Return [x, y] of the center of cell containing provided text 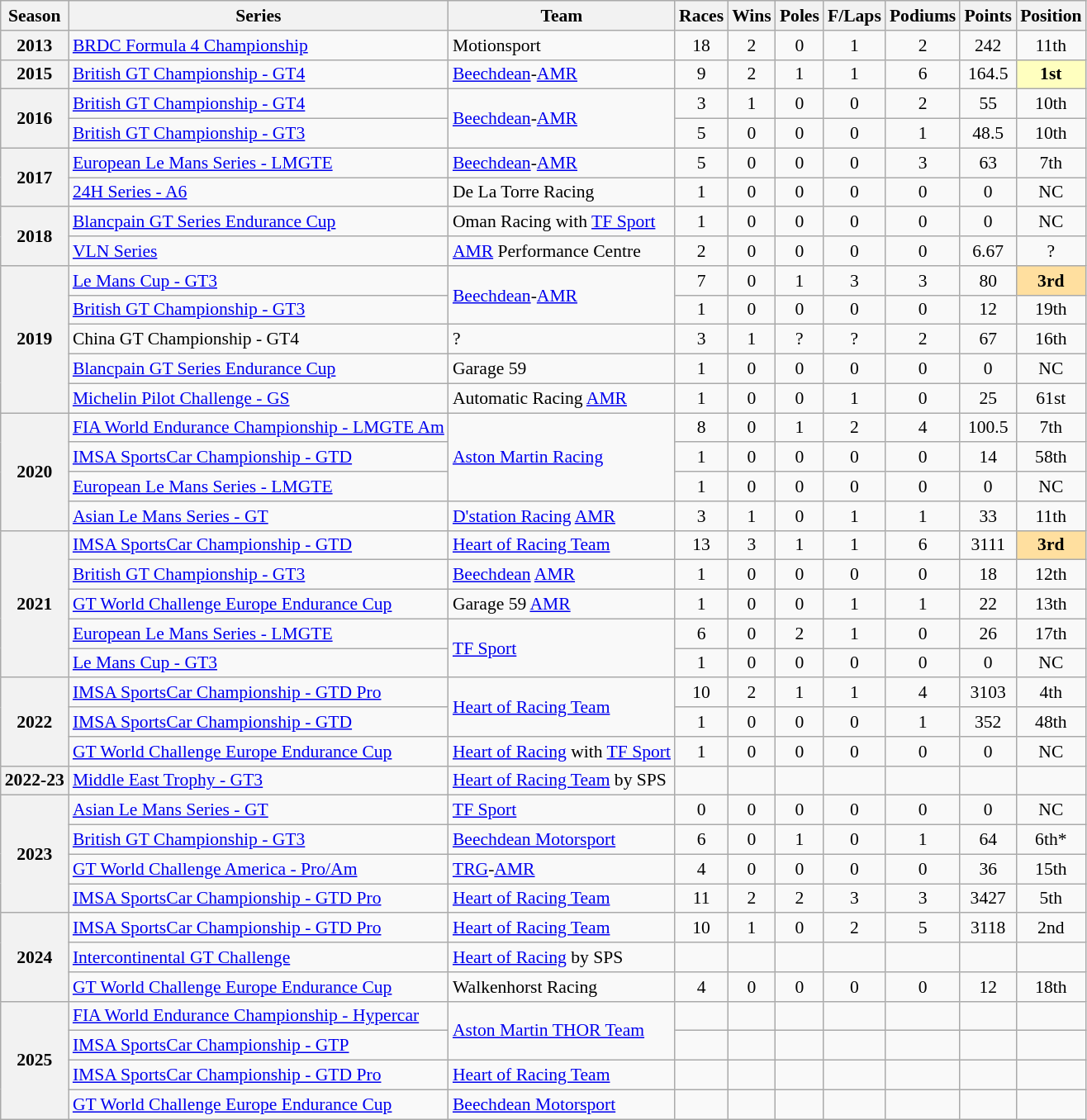
Races [701, 16]
9 [701, 74]
352 [988, 722]
17th [1051, 634]
80 [988, 281]
2025 [35, 1060]
BRDC Formula 4 Championship [259, 45]
2016 [35, 119]
2017 [35, 177]
2024 [35, 958]
15th [1051, 869]
D'station Racing AMR [562, 516]
2018 [35, 236]
Heart of Racing with TF Sport [562, 752]
48.5 [988, 134]
Motionsport [562, 45]
3427 [988, 899]
11 [701, 899]
36 [988, 869]
12th [1051, 575]
2022 [35, 722]
63 [988, 163]
48th [1051, 722]
Aston Martin THOR Team [562, 1031]
2021 [35, 604]
VLN Series [259, 251]
4th [1051, 693]
3111 [988, 545]
3118 [988, 928]
7 [701, 281]
19th [1051, 310]
2019 [35, 339]
164.5 [988, 74]
14 [988, 458]
64 [988, 840]
GT World Challenge America - Pro/Am [259, 869]
Heart of Racing by SPS [562, 957]
China GT Championship - GT4 [259, 339]
55 [988, 104]
FIA World Endurance Championship - LMGTE Am [259, 428]
1st [1051, 74]
24H Series - A6 [259, 192]
2022-23 [35, 781]
100.5 [988, 428]
Podiums [923, 16]
Aston Martin Racing [562, 458]
6th* [1051, 840]
2013 [35, 45]
Michelin Pilot Challenge - GS [259, 398]
25 [988, 398]
Points [988, 16]
3103 [988, 693]
De La Torre Racing [562, 192]
13 [701, 545]
2nd [1051, 928]
FIA World Endurance Championship - Hypercar [259, 1016]
Walkenhorst Racing [562, 987]
TRG-AMR [562, 869]
Oman Racing with TF Sport [562, 222]
Position [1051, 16]
Team [562, 16]
Poles [800, 16]
Season [35, 16]
5th [1051, 899]
22 [988, 605]
242 [988, 45]
Heart of Racing Team by SPS [562, 781]
AMR Performance Centre [562, 251]
18th [1051, 987]
16th [1051, 339]
61st [1051, 398]
2015 [35, 74]
F/Laps [854, 16]
Garage 59 AMR [562, 605]
Beechdean AMR [562, 575]
Wins [752, 16]
58th [1051, 458]
67 [988, 339]
6.67 [988, 251]
33 [988, 516]
13th [1051, 605]
Garage 59 [562, 369]
Series [259, 16]
8 [701, 428]
Intercontinental GT Challenge [259, 957]
2020 [35, 472]
IMSA SportsCar Championship - GTP [259, 1046]
Automatic Racing AMR [562, 398]
Middle East Trophy - GT3 [259, 781]
2023 [35, 854]
26 [988, 634]
